Determine the (x, y) coordinate at the center of the cell enclosing the given text.  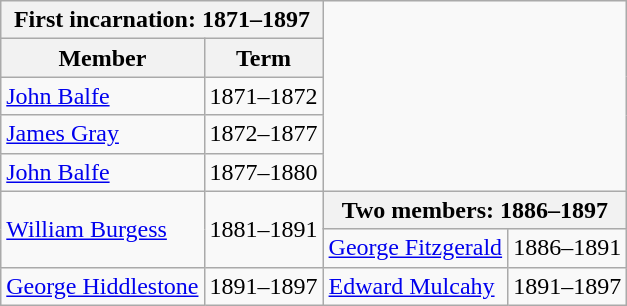
William Burgess (102, 229)
Term (264, 58)
1871–1872 (264, 96)
1881–1891 (264, 229)
First incarnation: 1871–1897 (162, 20)
Edward Mulcahy (416, 286)
George Fitzgerald (416, 248)
Two members: 1886–1897 (475, 210)
1877–1880 (264, 172)
Member (102, 58)
James Gray (102, 134)
1872–1877 (264, 134)
1886–1891 (568, 248)
George Hiddlestone (102, 286)
